Identify which cell holds the provided text, then report its [x, y] central coordinate. 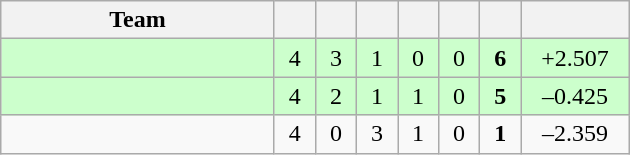
+2.507 [576, 58]
5 [500, 96]
2 [336, 96]
Team [138, 20]
6 [500, 58]
–2.359 [576, 134]
–0.425 [576, 96]
